Return the (X, Y) coordinate for the center point of the cell that contains the specified text.  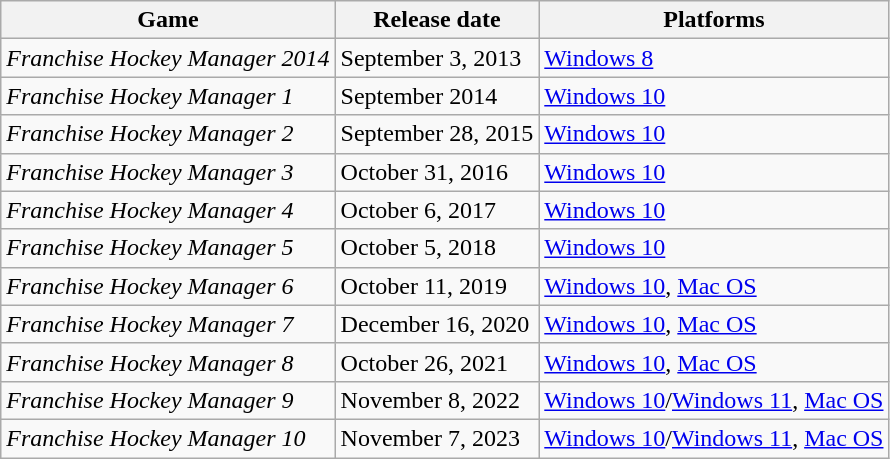
October 31, 2016 (437, 172)
October 11, 2019 (437, 286)
Franchise Hockey Manager 7 (168, 324)
Franchise Hockey Manager 6 (168, 286)
Franchise Hockey Manager 9 (168, 400)
November 8, 2022 (437, 400)
November 7, 2023 (437, 438)
October 6, 2017 (437, 210)
Franchise Hockey Manager 8 (168, 362)
October 5, 2018 (437, 248)
Franchise Hockey Manager 10 (168, 438)
December 16, 2020 (437, 324)
Franchise Hockey Manager 4 (168, 210)
September 3, 2013 (437, 58)
Franchise Hockey Manager 2014 (168, 58)
Windows 8 (714, 58)
Franchise Hockey Manager 3 (168, 172)
Game (168, 20)
Franchise Hockey Manager 5 (168, 248)
Release date (437, 20)
Franchise Hockey Manager 2 (168, 134)
October 26, 2021 (437, 362)
September 2014 (437, 96)
Platforms (714, 20)
September 28, 2015 (437, 134)
Franchise Hockey Manager 1 (168, 96)
